For the text-containing cell, return its midpoint in (X, Y) coordinate format. 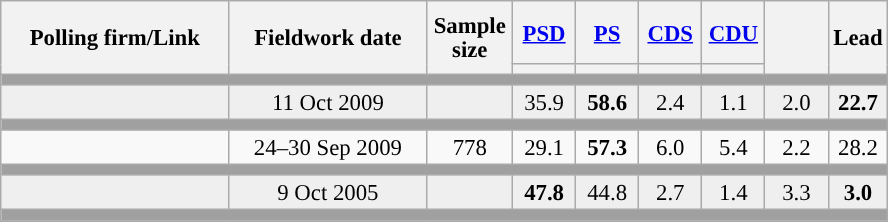
Polling firm/Link (115, 38)
PSD (544, 32)
24–30 Sep 2009 (328, 148)
44.8 (608, 194)
2.2 (796, 148)
9 Oct 2005 (328, 194)
Sample size (470, 38)
1.4 (734, 194)
2.0 (796, 102)
29.1 (544, 148)
CDS (670, 32)
35.9 (544, 102)
5.4 (734, 148)
57.3 (608, 148)
CDU (734, 32)
3.3 (796, 194)
22.7 (858, 102)
6.0 (670, 148)
11 Oct 2009 (328, 102)
2.4 (670, 102)
1.1 (734, 102)
47.8 (544, 194)
2.7 (670, 194)
28.2 (858, 148)
PS (608, 32)
58.6 (608, 102)
Lead (858, 38)
Fieldwork date (328, 38)
778 (470, 148)
3.0 (858, 194)
